Pinpoint the cell where the given text exists, returning its [x, y] midpoint coordinate. 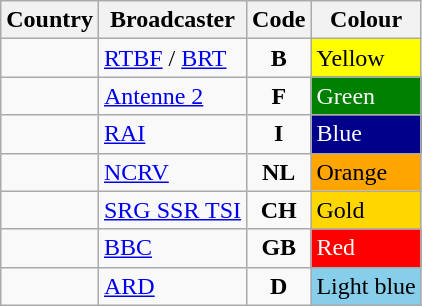
D [279, 286]
Broadcaster [172, 20]
Yellow [366, 58]
F [279, 96]
RAI [172, 134]
RTBF / BRT [172, 58]
BBC [172, 248]
Gold [366, 210]
B [279, 58]
Red [366, 248]
GB [279, 248]
NL [279, 172]
NCRV [172, 172]
Colour [366, 20]
Code [279, 20]
Green [366, 96]
Country [50, 20]
I [279, 134]
ARD [172, 286]
SRG SSR TSI [172, 210]
Orange [366, 172]
Light blue [366, 286]
Blue [366, 134]
Antenne 2 [172, 96]
CH [279, 210]
